Determine the [X, Y] coordinate at the center of the cell enclosing the given text.  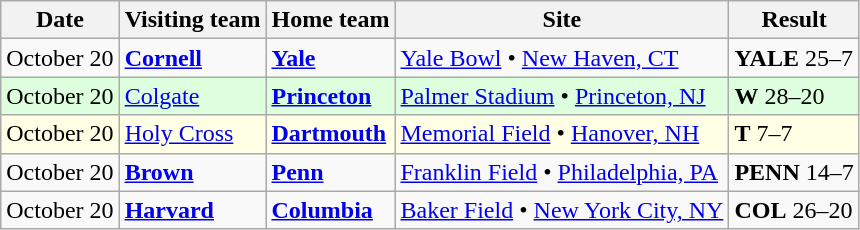
Memorial Field • Hanover, NH [562, 134]
Brown [192, 172]
T 7–7 [794, 134]
Penn [330, 172]
COL 26–20 [794, 210]
Visiting team [192, 20]
Franklin Field • Philadelphia, PA [562, 172]
Colgate [192, 96]
Princeton [330, 96]
Harvard [192, 210]
Yale [330, 58]
Baker Field • New York City, NY [562, 210]
Yale Bowl • New Haven, CT [562, 58]
Home team [330, 20]
Cornell [192, 58]
Columbia [330, 210]
W 28–20 [794, 96]
Palmer Stadium • Princeton, NJ [562, 96]
Result [794, 20]
Date [60, 20]
YALE 25–7 [794, 58]
PENN 14–7 [794, 172]
Site [562, 20]
Dartmouth [330, 134]
Holy Cross [192, 134]
